Capture the cell that displays the provided text and extract its (x, y) central coordinate. 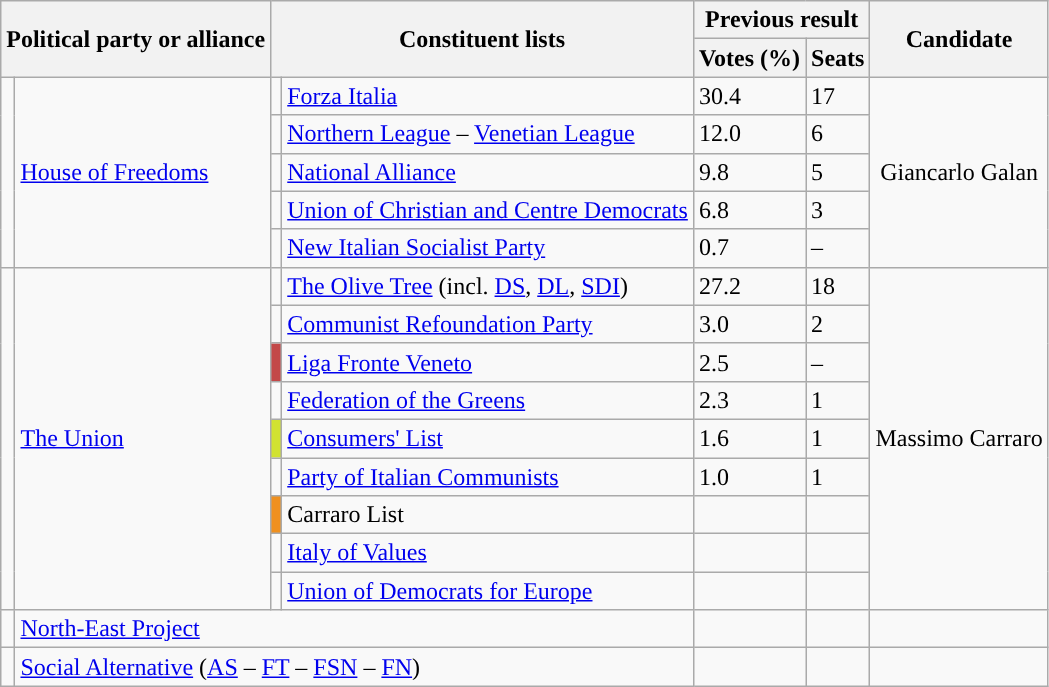
5 (838, 172)
30.4 (749, 96)
Constituent lists (482, 39)
Union of Christian and Centre Democrats (488, 210)
North-East Project (354, 629)
Carraro List (488, 515)
Communist Refoundation Party (488, 324)
6 (838, 134)
3 (838, 210)
1.0 (749, 477)
Massimo Carraro (959, 438)
House of Freedoms (143, 172)
18 (838, 286)
Forza Italia (488, 96)
Consumers' List (488, 438)
Seats (838, 58)
Giancarlo Galan (959, 172)
12.0 (749, 134)
National Alliance (488, 172)
Political party or alliance (136, 39)
The Union (143, 438)
17 (838, 96)
Liga Fronte Veneto (488, 362)
Italy of Values (488, 553)
Party of Italian Communists (488, 477)
27.2 (749, 286)
Previous result (782, 20)
The Olive Tree (incl. DS, DL, SDI) (488, 286)
Federation of the Greens (488, 400)
2.5 (749, 362)
New Italian Socialist Party (488, 248)
Northern League – Venetian League (488, 134)
0.7 (749, 248)
2.3 (749, 400)
9.8 (749, 172)
Union of Democrats for Europe (488, 591)
1.6 (749, 438)
Votes (%) (749, 58)
3.0 (749, 324)
6.8 (749, 210)
Social Alternative (AS – FT – FSN – FN) (354, 667)
Candidate (959, 39)
2 (838, 324)
